Identify which cell holds the provided text, then report its [X, Y] central coordinate. 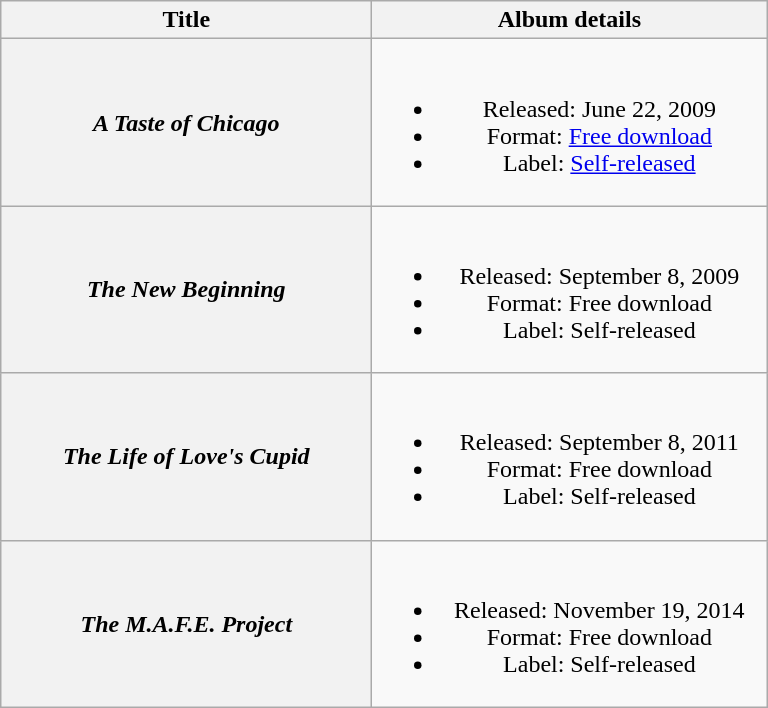
The Life of Love's Cupid [186, 456]
Title [186, 20]
Released: November 19, 2014Format: Free downloadLabel: Self-released [570, 624]
Released: September 8, 2009Format: Free downloadLabel: Self-released [570, 290]
Released: September 8, 2011Format: Free downloadLabel: Self-released [570, 456]
A Taste of Chicago [186, 122]
The New Beginning [186, 290]
The M.A.F.E. Project [186, 624]
Released: June 22, 2009Format: Free downloadLabel: Self-released [570, 122]
Album details [570, 20]
